Provide the (X, Y) coordinate of the cell's center where the given text is located.  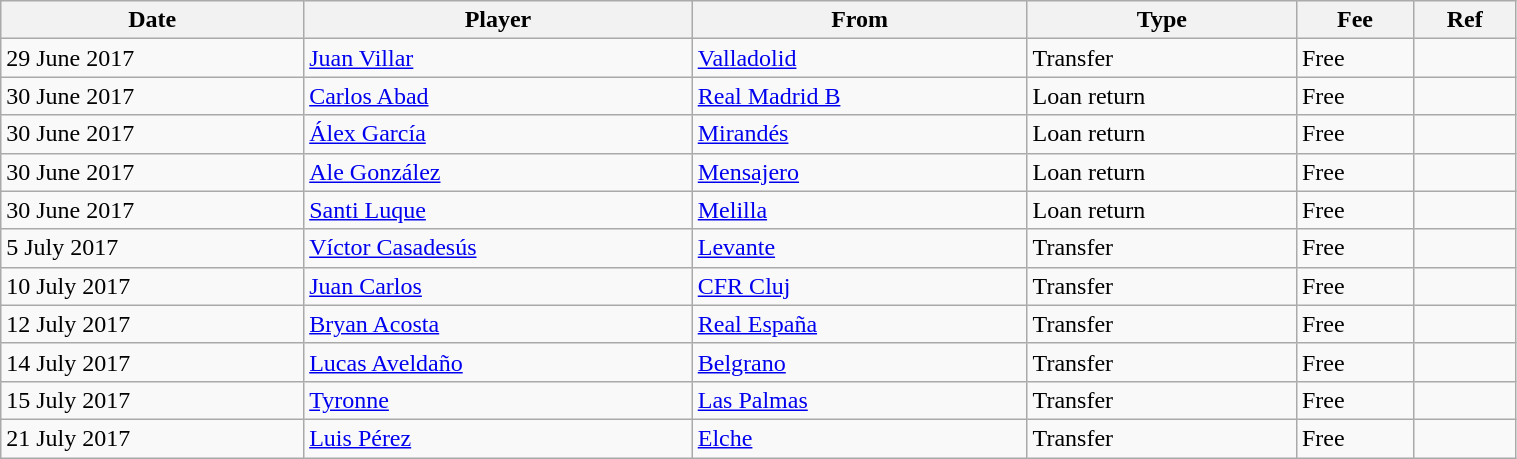
Player (498, 20)
CFR Cluj (860, 286)
Tyronne (498, 400)
Real Madrid B (860, 96)
Álex García (498, 134)
Mirandés (860, 134)
Víctor Casadesús (498, 248)
Luis Pérez (498, 438)
Fee (1354, 20)
21 July 2017 (152, 438)
Levante (860, 248)
Bryan Acosta (498, 324)
From (860, 20)
Juan Villar (498, 58)
5 July 2017 (152, 248)
Belgrano (860, 362)
Carlos Abad (498, 96)
Date (152, 20)
Valladolid (860, 58)
Las Palmas (860, 400)
12 July 2017 (152, 324)
14 July 2017 (152, 362)
Melilla (860, 210)
Elche (860, 438)
Mensajero (860, 172)
29 June 2017 (152, 58)
Ref (1466, 20)
15 July 2017 (152, 400)
Ale González (498, 172)
Type (1162, 20)
Lucas Aveldaño (498, 362)
10 July 2017 (152, 286)
Real España (860, 324)
Juan Carlos (498, 286)
Santi Luque (498, 210)
